Identify which cell holds the provided text, then report its [X, Y] central coordinate. 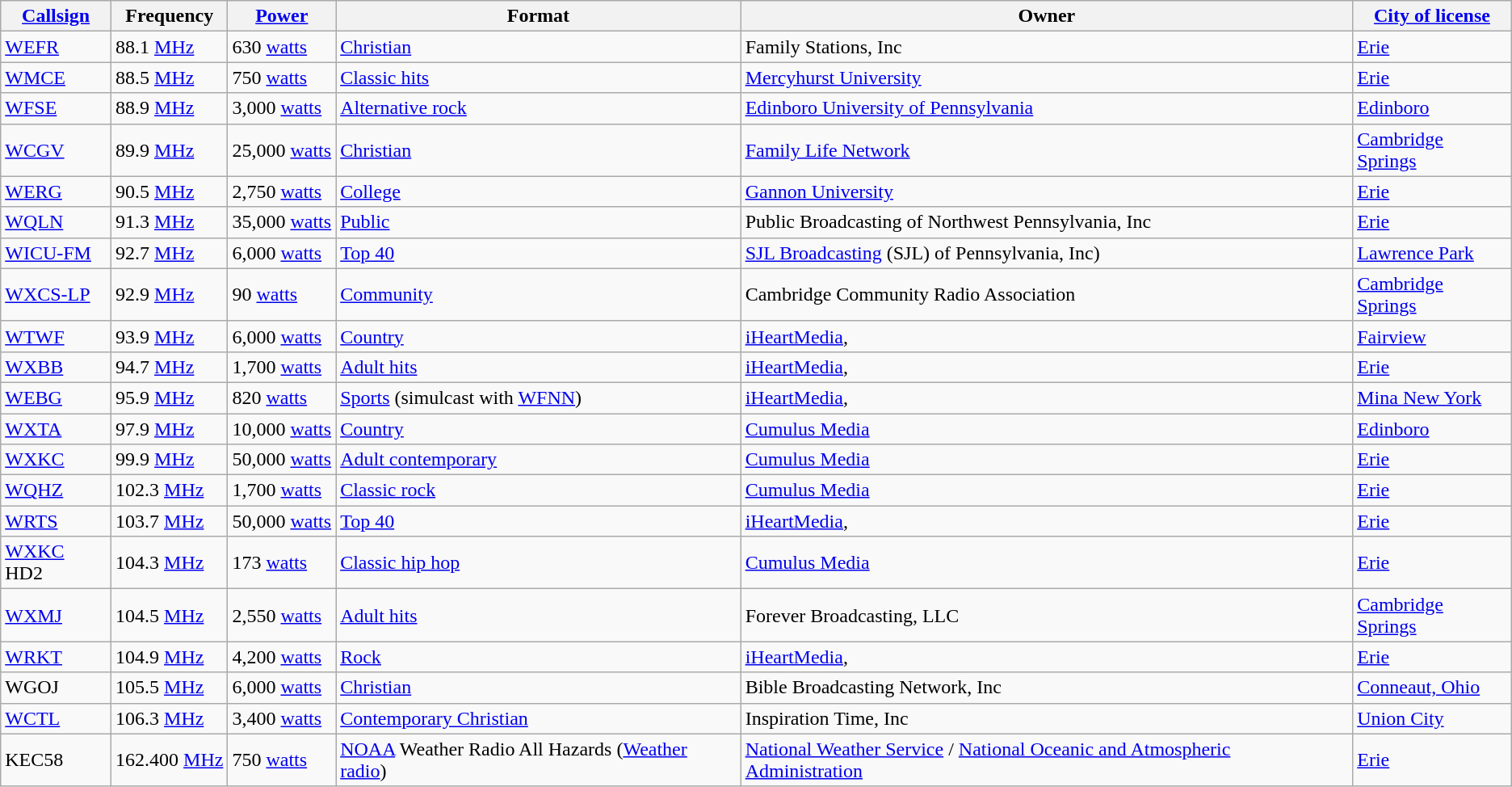
Owner [1047, 16]
Format [538, 16]
WRKT [57, 657]
95.9 MHz [170, 398]
WEFR [57, 47]
Public Broadcasting of Northwest Pennsylvania, Inc [1047, 222]
162.400 MHz [170, 760]
88.1 MHz [170, 47]
Gannon University [1047, 191]
3,400 watts [282, 718]
WEBG [57, 398]
Contemporary Christian [538, 718]
NOAA Weather Radio All Hazards (Weather radio) [538, 760]
WXTA [57, 429]
91.3 MHz [170, 222]
Callsign [57, 16]
WERG [57, 191]
Forever Broadcasting, LLC [1047, 616]
2,550 watts [282, 616]
820 watts [282, 398]
Public [538, 222]
WXMJ [57, 616]
Classic rock [538, 490]
KEC58 [57, 760]
WCTL [57, 718]
Bible Broadcasting Network, Inc [1047, 688]
3,000 watts [282, 108]
WQHZ [57, 490]
90 watts [282, 294]
104.9 MHz [170, 657]
35,000 watts [282, 222]
WCGV [57, 150]
103.7 MHz [170, 521]
Mina New York [1433, 398]
Classic hip hop [538, 562]
10,000 watts [282, 429]
Adult contemporary [538, 460]
Family Stations, Inc [1047, 47]
104.3 MHz [170, 562]
Edinboro University of Pennsylvania [1047, 108]
Inspiration Time, Inc [1047, 718]
88.9 MHz [170, 108]
92.9 MHz [170, 294]
SJL Broadcasting (SJL) of Pennsylvania, Inc) [1047, 253]
Alternative rock [538, 108]
WMCE [57, 78]
National Weather Service / National Oceanic and Atmospheric Administration [1047, 760]
90.5 MHz [170, 191]
Rock [538, 657]
630 watts [282, 47]
WGOJ [57, 688]
Frequency [170, 16]
Community [538, 294]
105.5 MHz [170, 688]
WXBB [57, 367]
Lawrence Park [1433, 253]
Family Life Network [1047, 150]
Cambridge Community Radio Association [1047, 294]
WXKC [57, 460]
WFSE [57, 108]
88.5 MHz [170, 78]
2,750 watts [282, 191]
89.9 MHz [170, 150]
93.9 MHz [170, 336]
WRTS [57, 521]
WQLN [57, 222]
Power [282, 16]
WXKC HD2 [57, 562]
173 watts [282, 562]
Mercyhurst University [1047, 78]
Sports (simulcast with WFNN) [538, 398]
102.3 MHz [170, 490]
97.9 MHz [170, 429]
College [538, 191]
Classic hits [538, 78]
WICU-FM [57, 253]
25,000 watts [282, 150]
106.3 MHz [170, 718]
Union City [1433, 718]
94.7 MHz [170, 367]
Fairview [1433, 336]
104.5 MHz [170, 616]
92.7 MHz [170, 253]
Conneaut, Ohio [1433, 688]
City of license [1433, 16]
WXCS-LP [57, 294]
4,200 watts [282, 657]
99.9 MHz [170, 460]
WTWF [57, 336]
